Pinpoint the cell where the given text exists, returning its [X, Y] midpoint coordinate. 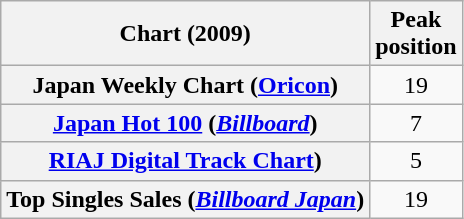
Japan Weekly Chart (Oricon) [186, 85]
Japan Hot 100 (Billboard) [186, 123]
RIAJ Digital Track Chart) [186, 161]
Chart (2009) [186, 34]
Peakposition [416, 34]
7 [416, 123]
5 [416, 161]
Top Singles Sales (Billboard Japan) [186, 199]
